Return the (X, Y) coordinate for the center point of the cell that contains the specified text.  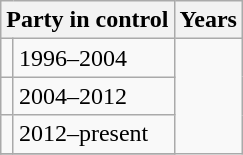
1996–2004 (94, 58)
Years (208, 20)
2012–present (94, 134)
Party in control (88, 20)
2004–2012 (94, 96)
